Capture the cell that displays the provided text and extract its [x, y] central coordinate. 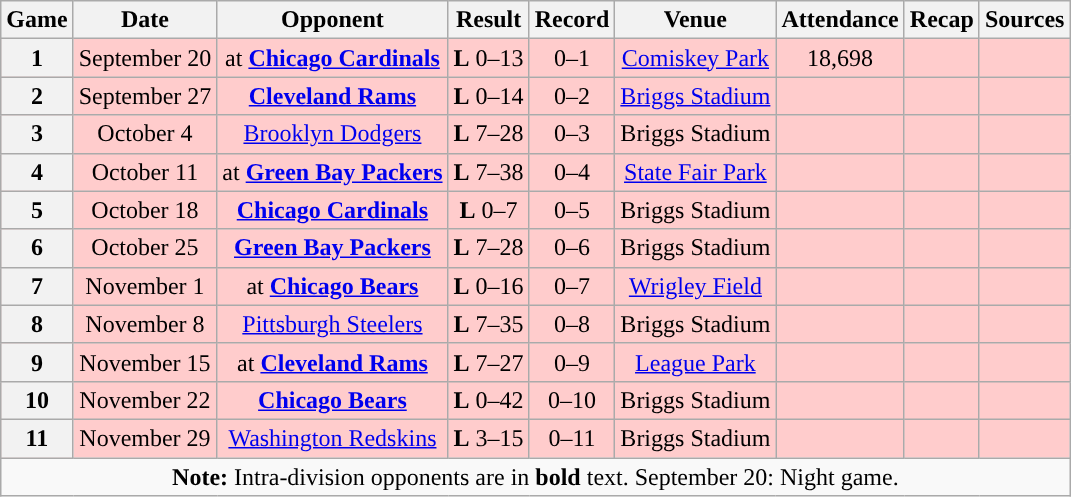
0–7 [572, 286]
0–5 [572, 210]
L 3–15 [488, 438]
2 [37, 96]
at Cleveland Rams [332, 362]
18,698 [840, 58]
at Chicago Bears [332, 286]
November 22 [145, 400]
7 [37, 286]
Record [572, 20]
September 20 [145, 58]
Opponent [332, 20]
0–4 [572, 172]
5 [37, 210]
Recap [942, 20]
0–1 [572, 58]
Date [145, 20]
at Chicago Cardinals [332, 58]
Game [37, 20]
L 7–38 [488, 172]
3 [37, 134]
10 [37, 400]
November 1 [145, 286]
Wrigley Field [696, 286]
4 [37, 172]
1 [37, 58]
0–6 [572, 248]
State Fair Park [696, 172]
October 11 [145, 172]
November 29 [145, 438]
Venue [696, 20]
0–8 [572, 324]
L 0–42 [488, 400]
L 7–35 [488, 324]
L 7–27 [488, 362]
0–2 [572, 96]
Washington Redskins [332, 438]
Comiskey Park [696, 58]
October 25 [145, 248]
Brooklyn Dodgers [332, 134]
Attendance [840, 20]
September 27 [145, 96]
L 0–13 [488, 58]
October 4 [145, 134]
November 8 [145, 324]
Chicago Cardinals [332, 210]
0–11 [572, 438]
0–9 [572, 362]
L 0–14 [488, 96]
Sources [1024, 20]
at Green Bay Packers [332, 172]
League Park [696, 362]
Result [488, 20]
L 0–16 [488, 286]
8 [37, 324]
9 [37, 362]
0–10 [572, 400]
Cleveland Rams [332, 96]
November 15 [145, 362]
11 [37, 438]
Note: Intra-division opponents are in bold text. September 20: Night game. [536, 477]
L 0–7 [488, 210]
Green Bay Packers [332, 248]
Pittsburgh Steelers [332, 324]
October 18 [145, 210]
6 [37, 248]
Chicago Bears [332, 400]
0–3 [572, 134]
